Detect which cell encompasses the target text, then output its (x, y) center coordinate. 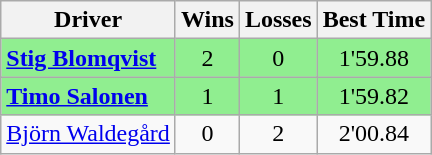
Best Time (374, 20)
1'59.82 (374, 96)
Wins (207, 20)
Björn Waldegård (88, 134)
2'00.84 (374, 134)
Losses (278, 20)
Timo Salonen (88, 96)
Stig Blomqvist (88, 58)
1'59.88 (374, 58)
Driver (88, 20)
